Locate the cell with the specified text and output its [x, y] center coordinate. 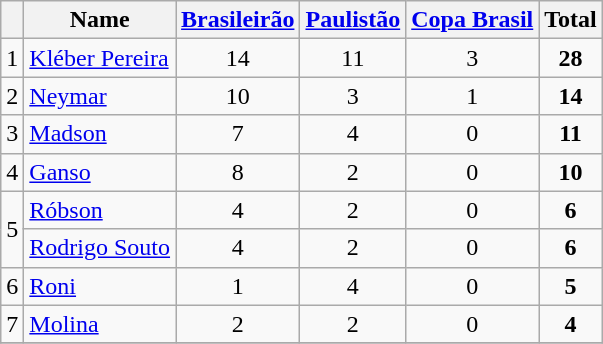
Brasileirão [238, 20]
Total [571, 20]
Madson [100, 134]
Roni [100, 286]
28 [571, 58]
8 [238, 172]
Ganso [100, 172]
Róbson [100, 210]
Molina [100, 324]
Name [100, 20]
Paulistão [353, 20]
Kléber Pereira [100, 58]
Neymar [100, 96]
Rodrigo Souto [100, 248]
Copa Brasil [472, 20]
